Extract the [X, Y] coordinate from the center of the cell holding the provided text.  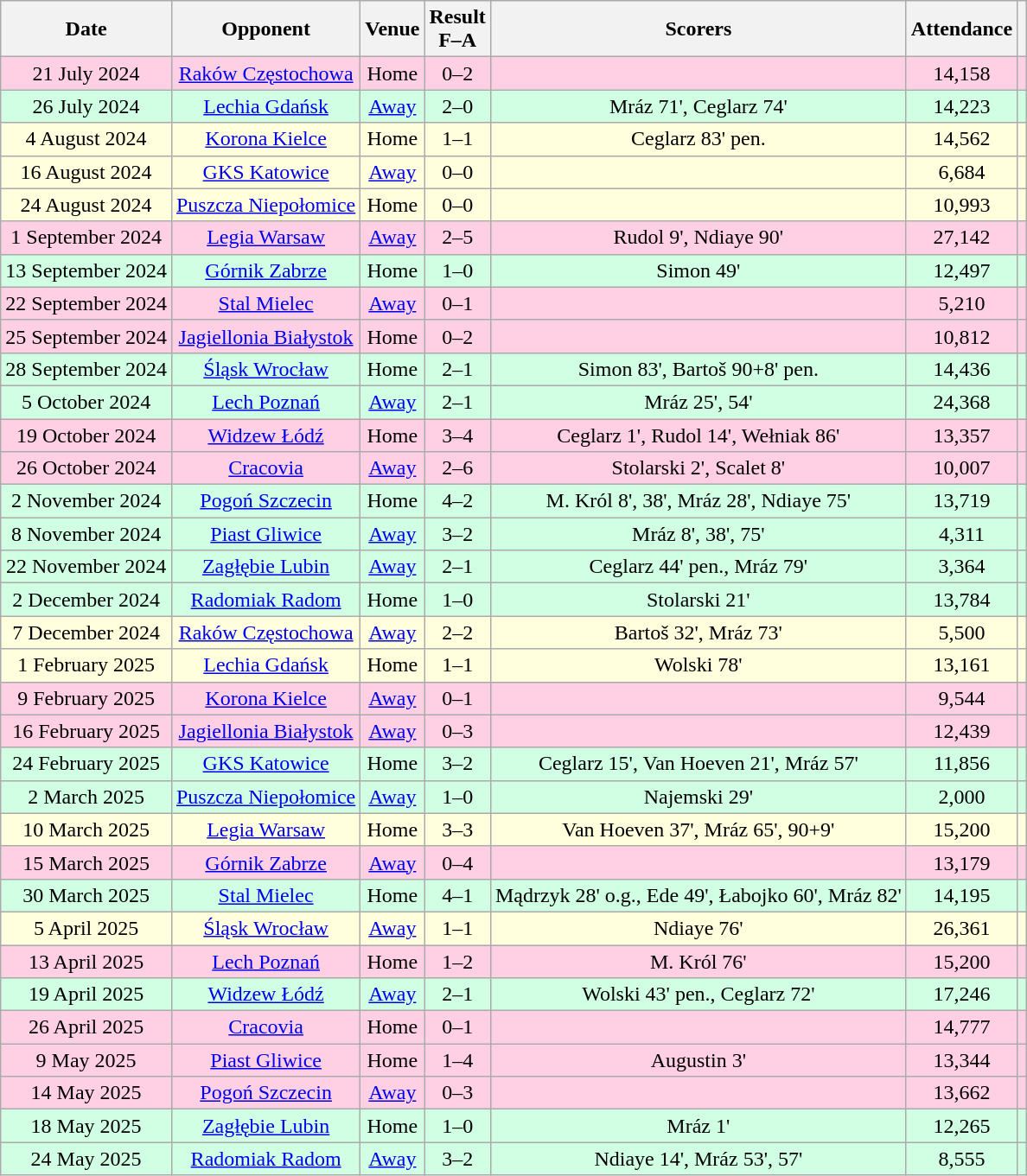
21 July 2024 [86, 73]
17,246 [961, 995]
11,856 [961, 764]
1 February 2025 [86, 665]
Van Hoeven 37', Mráz 65', 90+9' [698, 830]
14,223 [961, 106]
6,684 [961, 172]
13,719 [961, 501]
14,777 [961, 1027]
Opponent [265, 29]
26 July 2024 [86, 106]
13,662 [961, 1093]
2–5 [457, 238]
13 September 2024 [86, 270]
19 April 2025 [86, 995]
24 August 2024 [86, 205]
13,344 [961, 1060]
2,000 [961, 797]
3–4 [457, 435]
Ndiaye 76' [698, 928]
2–0 [457, 106]
10,993 [961, 205]
4,311 [961, 534]
Ndiaye 14', Mráz 53', 57' [698, 1159]
Rudol 9', Ndiaye 90' [698, 238]
14,195 [961, 895]
Ceglarz 44' pen., Mráz 79' [698, 567]
22 November 2024 [86, 567]
5,500 [961, 632]
24 February 2025 [86, 764]
Mráz 1' [698, 1126]
27,142 [961, 238]
13,179 [961, 862]
2–2 [457, 632]
5 October 2024 [86, 402]
9 February 2025 [86, 698]
Mráz 71', Ceglarz 74' [698, 106]
4–2 [457, 501]
26 October 2024 [86, 468]
1 September 2024 [86, 238]
26 April 2025 [86, 1027]
1–4 [457, 1060]
8,555 [961, 1159]
26,361 [961, 928]
Wolski 78' [698, 665]
3–3 [457, 830]
13,784 [961, 600]
14,562 [961, 139]
Ceglarz 15', Van Hoeven 21', Mráz 57' [698, 764]
13 April 2025 [86, 962]
Ceglarz 1', Rudol 14', Wełniak 86' [698, 435]
2 November 2024 [86, 501]
Wolski 43' pen., Ceglarz 72' [698, 995]
0–4 [457, 862]
16 August 2024 [86, 172]
12,265 [961, 1126]
Scorers [698, 29]
Venue [392, 29]
28 September 2024 [86, 369]
5,210 [961, 303]
13,161 [961, 665]
22 September 2024 [86, 303]
12,439 [961, 731]
10 March 2025 [86, 830]
Najemski 29' [698, 797]
ResultF–A [457, 29]
30 March 2025 [86, 895]
3,364 [961, 567]
14,158 [961, 73]
7 December 2024 [86, 632]
15 March 2025 [86, 862]
M. Król 8', 38', Mráz 28', Ndiaye 75' [698, 501]
14 May 2025 [86, 1093]
1–2 [457, 962]
9,544 [961, 698]
14,436 [961, 369]
2 December 2024 [86, 600]
Attendance [961, 29]
9 May 2025 [86, 1060]
8 November 2024 [86, 534]
Mądrzyk 28' o.g., Ede 49', Łabojko 60', Mráz 82' [698, 895]
Stolarski 2', Scalet 8' [698, 468]
Date [86, 29]
Simon 83', Bartoš 90+8' pen. [698, 369]
2 March 2025 [86, 797]
Simon 49' [698, 270]
13,357 [961, 435]
10,812 [961, 336]
5 April 2025 [86, 928]
Augustin 3' [698, 1060]
18 May 2025 [86, 1126]
2–6 [457, 468]
19 October 2024 [86, 435]
24,368 [961, 402]
10,007 [961, 468]
Bartoš 32', Mráz 73' [698, 632]
12,497 [961, 270]
16 February 2025 [86, 731]
25 September 2024 [86, 336]
Stolarski 21' [698, 600]
24 May 2025 [86, 1159]
Mráz 8', 38', 75' [698, 534]
Mráz 25', 54' [698, 402]
4–1 [457, 895]
M. Król 76' [698, 962]
4 August 2024 [86, 139]
Ceglarz 83' pen. [698, 139]
